Return the (X, Y) coordinate for the center point of the cell that contains the specified text.  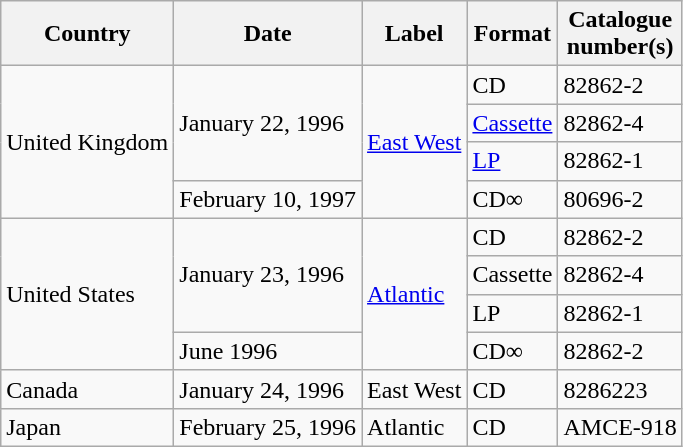
February 10, 1997 (268, 199)
June 1996 (268, 351)
United Kingdom (88, 142)
AMCE-918 (620, 427)
January 24, 1996 (268, 389)
Japan (88, 427)
Country (88, 34)
January 22, 1996 (268, 123)
January 23, 1996 (268, 275)
80696-2 (620, 199)
United States (88, 294)
Label (414, 34)
Canada (88, 389)
8286223 (620, 389)
Catalogue number(s) (620, 34)
Date (268, 34)
February 25, 1996 (268, 427)
Format (512, 34)
